Identify which cell holds the provided text, then report its (X, Y) central coordinate. 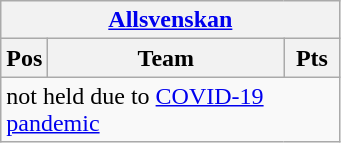
not held due to COVID-19 pandemic (170, 110)
Allsvenskan (170, 20)
Team (166, 58)
Pos (24, 58)
Pts (312, 58)
